Return [X, Y] of the center of cell containing provided text 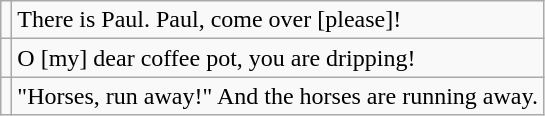
"Horses, run away!" And the horses are running away. [278, 96]
O [my] dear coffee pot, you are dripping! [278, 58]
There is Paul. Paul, come over [please]! [278, 20]
